Extract the [X, Y] coordinate from the center of the cell holding the provided text.  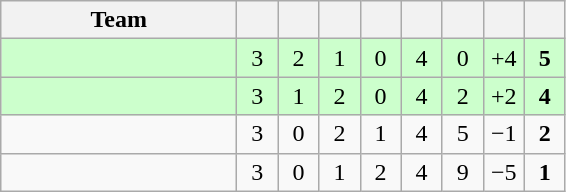
+2 [504, 96]
Team [119, 20]
−5 [504, 172]
9 [462, 172]
+4 [504, 58]
−1 [504, 134]
